Return [x, y] of the center of cell containing provided text 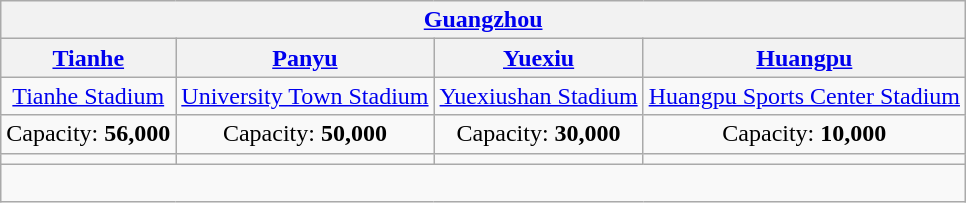
Tianhe [88, 58]
Huangpu [804, 58]
Yuexiushan Stadium [538, 96]
Capacity: 56,000 [88, 134]
Tianhe Stadium [88, 96]
Capacity: 50,000 [305, 134]
Capacity: 30,000 [538, 134]
University Town Stadium [305, 96]
Capacity: 10,000 [804, 134]
Guangzhou [484, 20]
Huangpu Sports Center Stadium [804, 96]
Panyu [305, 58]
Yuexiu [538, 58]
